Provide the (x, y) coordinate of the cell's center where the given text is located.  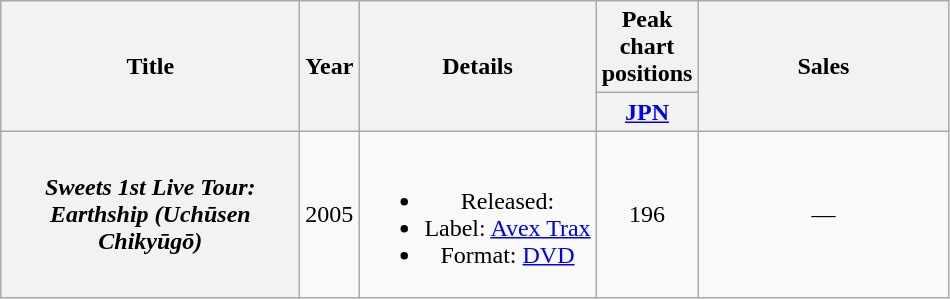
— (824, 214)
Details (478, 66)
Released: Label: Avex TraxFormat: DVD (478, 214)
JPN (647, 112)
Title (150, 66)
Sweets 1st Live Tour: Earthship (Uchūsen Chikyūgō) (150, 214)
Peak chart positions (647, 47)
Sales (824, 66)
2005 (330, 214)
196 (647, 214)
Year (330, 66)
